Output the [x, y] coordinate of the center of the cell containing the given text.  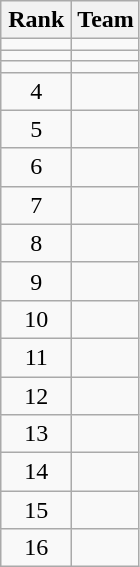
14 [36, 472]
12 [36, 395]
6 [36, 167]
5 [36, 129]
Team [106, 20]
13 [36, 434]
4 [36, 91]
7 [36, 205]
10 [36, 319]
9 [36, 281]
15 [36, 510]
Rank [36, 20]
8 [36, 243]
11 [36, 357]
16 [36, 548]
